For the text-containing cell, return its midpoint in (x, y) coordinate format. 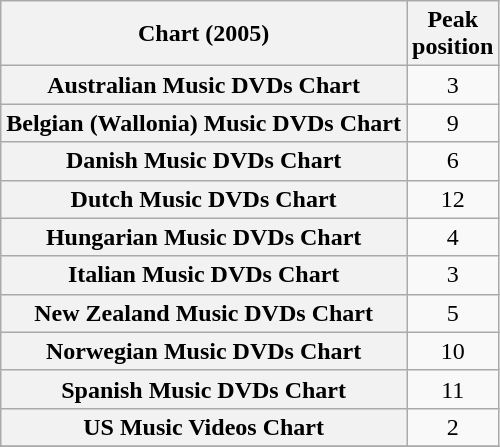
Danish Music DVDs Chart (204, 161)
Hungarian Music DVDs Chart (204, 237)
New Zealand Music DVDs Chart (204, 313)
US Music Videos Chart (204, 427)
6 (452, 161)
Italian Music DVDs Chart (204, 275)
10 (452, 351)
Dutch Music DVDs Chart (204, 199)
Spanish Music DVDs Chart (204, 389)
Belgian (Wallonia) Music DVDs Chart (204, 123)
9 (452, 123)
Chart (2005) (204, 34)
Peakposition (452, 34)
4 (452, 237)
Norwegian Music DVDs Chart (204, 351)
11 (452, 389)
5 (452, 313)
12 (452, 199)
Australian Music DVDs Chart (204, 85)
2 (452, 427)
